Pinpoint the cell where the given text exists, returning its (X, Y) midpoint coordinate. 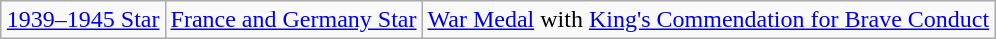
France and Germany Star (294, 20)
1939–1945 Star (83, 20)
War Medal with King's Commendation for Brave Conduct (708, 20)
